Pinpoint the cell where the given text exists, returning its [X, Y] midpoint coordinate. 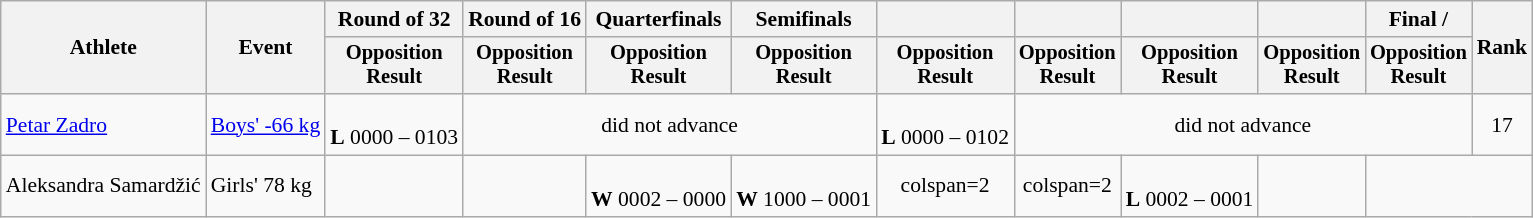
Round of 16 [524, 19]
Round of 32 [394, 19]
Event [266, 48]
Boys' -66 kg [266, 124]
W 1000 – 0001 [804, 186]
W 0002 – 0000 [658, 186]
Semifinals [804, 19]
Athlete [104, 48]
Quarterfinals [658, 19]
Petar Zadro [104, 124]
Final / [1418, 19]
L 0000 – 0103 [394, 124]
L 0002 – 0001 [1190, 186]
L 0000 – 0102 [945, 124]
17 [1502, 124]
Rank [1502, 48]
Aleksandra Samardžić [104, 186]
Girls' 78 kg [266, 186]
